Determine the [x, y] coordinate at the center of the cell enclosing the given text.  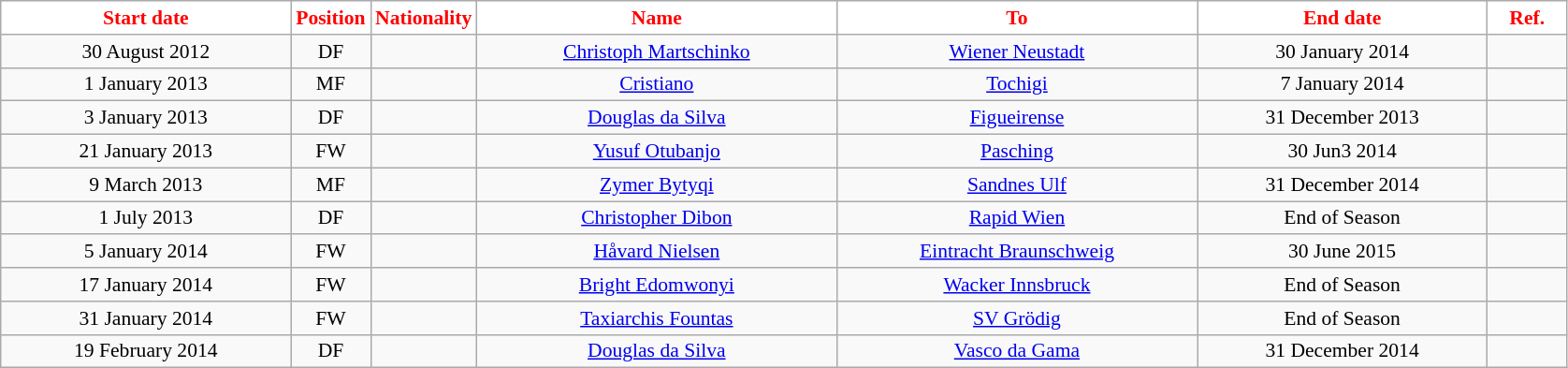
Ref. [1527, 18]
Sandnes Ulf [1016, 184]
5 January 2014 [146, 252]
Rapid Wien [1016, 218]
31 December 2013 [1343, 118]
30 June 2015 [1343, 252]
To [1016, 18]
7 January 2014 [1343, 84]
30 August 2012 [146, 52]
SV Grödig [1016, 318]
1 January 2013 [146, 84]
Wiener Neustadt [1016, 52]
30 Jun3 2014 [1343, 152]
17 January 2014 [146, 285]
31 January 2014 [146, 318]
End date [1343, 18]
Christopher Dibon [657, 218]
9 March 2013 [146, 184]
Name [657, 18]
19 February 2014 [146, 351]
Wacker Innsbruck [1016, 285]
3 January 2013 [146, 118]
Yusuf Otubanjo [657, 152]
Taxiarchis Fountas [657, 318]
Christoph Martschinko [657, 52]
Figueirense [1016, 118]
Zymer Bytyqi [657, 184]
30 January 2014 [1343, 52]
1 July 2013 [146, 218]
Bright Edomwonyi [657, 285]
Cristiano [657, 84]
Tochigi [1016, 84]
Eintracht Braunschweig [1016, 252]
Vasco da Gama [1016, 351]
21 January 2013 [146, 152]
Håvard Nielsen [657, 252]
Pasching [1016, 152]
Nationality [423, 18]
Start date [146, 18]
Position [331, 18]
